Detect which cell encompasses the target text, then output its (x, y) center coordinate. 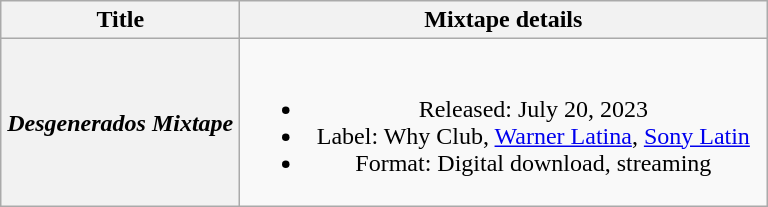
Mixtape details (504, 20)
Title (120, 20)
Released: July 20, 2023Label: Why Club, Warner Latina, Sony LatinFormat: Digital download, streaming (504, 122)
Desgenerados Mixtape (120, 122)
